Pinpoint the cell where the given text exists, returning its (X, Y) midpoint coordinate. 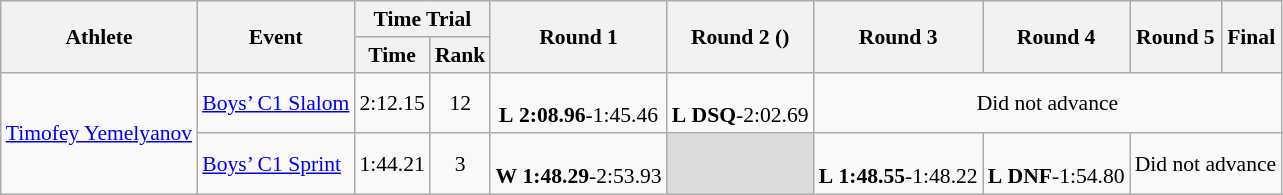
3 (460, 164)
1:44.21 (392, 164)
Athlete (99, 36)
Time Trial (422, 19)
Round 3 (898, 36)
L DSQ-2:02.69 (740, 102)
2:12.15 (392, 102)
Timofey Yemelyanov (99, 133)
Boys’ C1 Slalom (276, 102)
L DNF-1:54.80 (1056, 164)
Round 5 (1176, 36)
W 1:48.29-2:53.93 (578, 164)
Boys’ C1 Sprint (276, 164)
Round 1 (578, 36)
Final (1251, 36)
Time (392, 55)
L 1:48.55-1:48.22 (898, 164)
Rank (460, 55)
Event (276, 36)
Round 2 () (740, 36)
12 (460, 102)
L 2:08.96-1:45.46 (578, 102)
Round 4 (1056, 36)
